Detect which cell encompasses the target text, then output its [x, y] center coordinate. 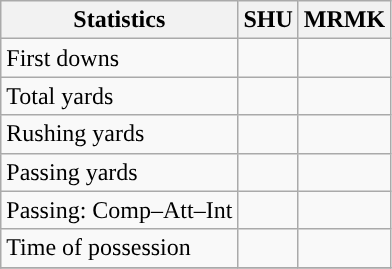
SHU [268, 20]
Statistics [120, 20]
Passing yards [120, 172]
Time of possession [120, 248]
Rushing yards [120, 134]
First downs [120, 58]
MRMK [344, 20]
Total yards [120, 96]
Passing: Comp–Att–Int [120, 210]
